Determine the (x, y) coordinate at the center of the cell enclosing the given text.  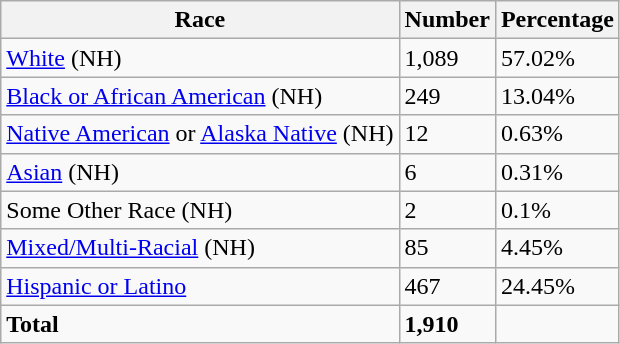
2 (447, 210)
Percentage (557, 20)
6 (447, 172)
Asian (NH) (200, 172)
Some Other Race (NH) (200, 210)
12 (447, 134)
24.45% (557, 286)
85 (447, 248)
Mixed/Multi-Racial (NH) (200, 248)
1,910 (447, 324)
0.1% (557, 210)
0.31% (557, 172)
Hispanic or Latino (200, 286)
Total (200, 324)
Race (200, 20)
249 (447, 96)
0.63% (557, 134)
13.04% (557, 96)
White (NH) (200, 58)
Native American or Alaska Native (NH) (200, 134)
4.45% (557, 248)
1,089 (447, 58)
467 (447, 286)
57.02% (557, 58)
Black or African American (NH) (200, 96)
Number (447, 20)
